Provide the (X, Y) coordinate of the cell's center where the given text is located.  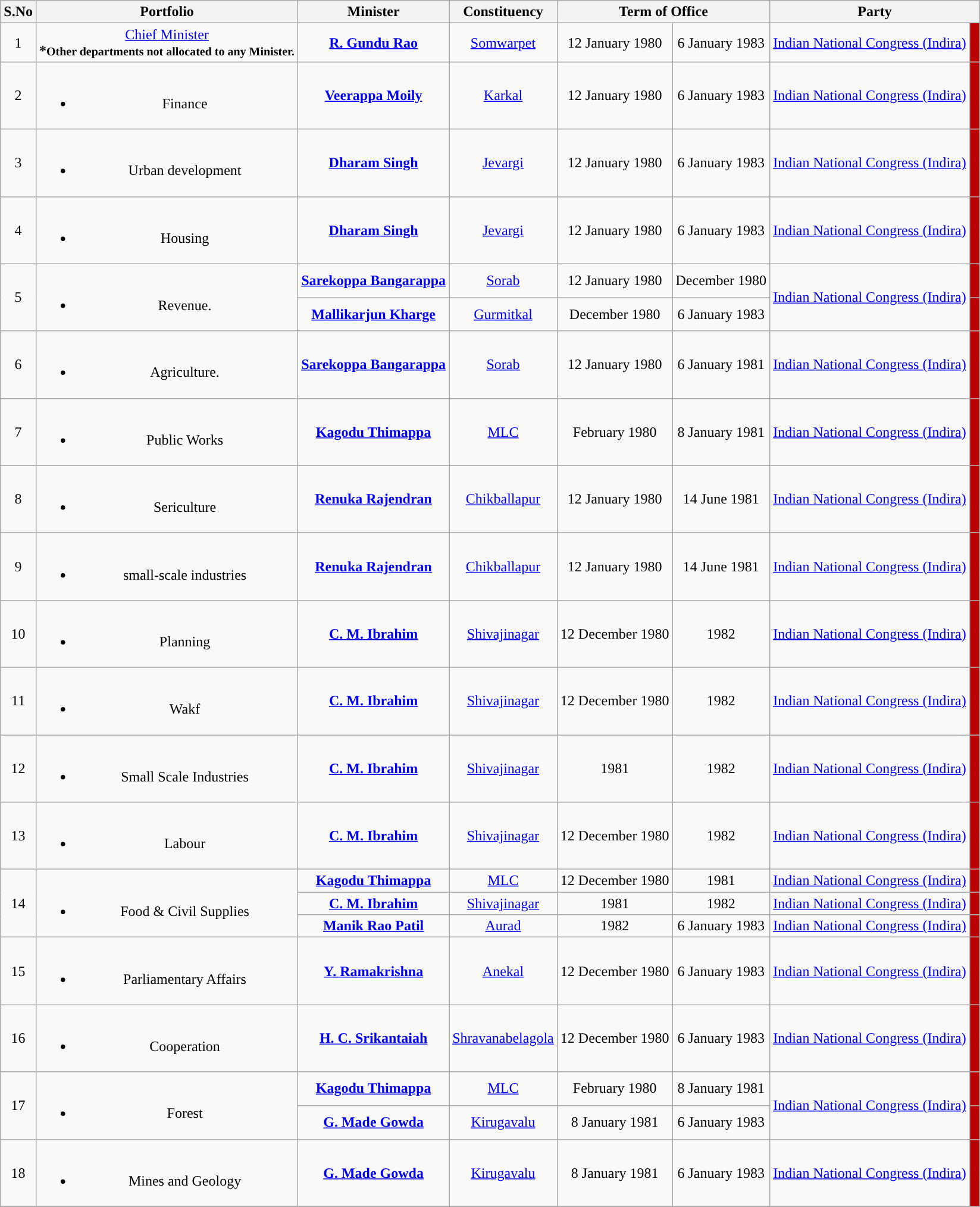
1 (18, 43)
Agriculture. (167, 364)
Y. Ramakrishna (374, 971)
Public Works (167, 432)
Chief Minister*Other departments not allocated to any Minister. (167, 43)
Aurad (503, 926)
Anekal (503, 971)
Minister (374, 12)
Gurmitkal (503, 314)
12 (18, 768)
8 (18, 499)
Sericulture (167, 499)
4 (18, 230)
10 (18, 633)
R. Gundu Rao (374, 43)
Karkal (503, 95)
13 (18, 836)
Planning (167, 633)
Veerappa Moily (374, 95)
14 (18, 903)
Wakf (167, 701)
Manik Rao Patil (374, 926)
7 (18, 432)
6 (18, 364)
16 (18, 1038)
Parliamentary Affairs (167, 971)
Portfolio (167, 12)
Food & Civil Supplies (167, 903)
5 (18, 298)
Small Scale Industries (167, 768)
Somwarpet (503, 43)
Forest (167, 1106)
small-scale industries (167, 567)
2 (18, 95)
Revenue. (167, 298)
3 (18, 163)
15 (18, 971)
Labour (167, 836)
Mines and Geology (167, 1172)
Term of Office (663, 12)
Cooperation (167, 1038)
Party (875, 12)
9 (18, 567)
11 (18, 701)
18 (18, 1172)
Shravanabelagola (503, 1038)
6 January 1981 (721, 364)
Constituency (503, 12)
Finance (167, 95)
Urban development (167, 163)
17 (18, 1106)
H. C. Srikantaiah (374, 1038)
Mallikarjun Kharge (374, 314)
S.No (18, 12)
Housing (167, 230)
